Scan for the cell matching the given text and deliver its (X, Y) coordinate at center. 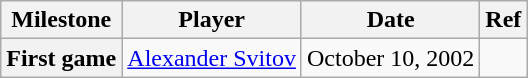
First game (62, 58)
Ref (504, 20)
Date (390, 20)
October 10, 2002 (390, 58)
Player (212, 20)
Milestone (62, 20)
Alexander Svitov (212, 58)
